Determine the (X, Y) coordinate at the center of the cell enclosing the given text.  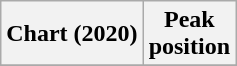
Peakposition (189, 34)
Chart (2020) (72, 34)
